Return (x, y) of the center of cell containing provided text 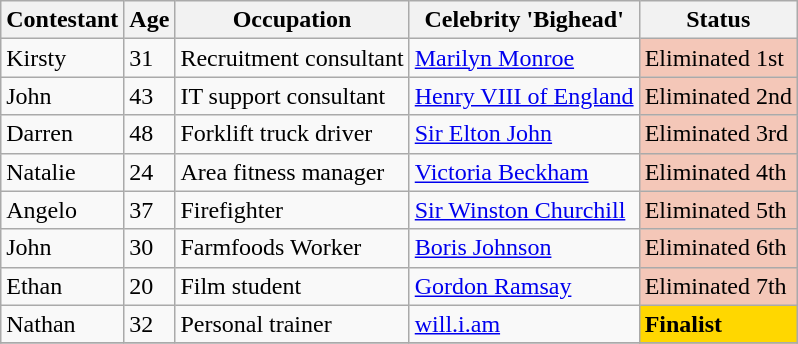
will.i.am (524, 324)
Forklift truck driver (292, 134)
Recruitment consultant (292, 58)
Eliminated 5th (718, 210)
Area fitness manager (292, 172)
31 (150, 58)
37 (150, 210)
30 (150, 248)
Eliminated 2nd (718, 96)
Eliminated 1st (718, 58)
Marilyn Monroe (524, 58)
Eliminated 6th (718, 248)
Eliminated 3rd (718, 134)
Contestant (62, 20)
24 (150, 172)
Gordon Ramsay (524, 286)
Ethan (62, 286)
Boris Johnson (524, 248)
Nathan (62, 324)
Victoria Beckham (524, 172)
Darren (62, 134)
Age (150, 20)
20 (150, 286)
Sir Winston Churchill (524, 210)
Eliminated 4th (718, 172)
Angelo (62, 210)
32 (150, 324)
43 (150, 96)
48 (150, 134)
Natalie (62, 172)
Kirsty (62, 58)
Celebrity 'Bighead' (524, 20)
Firefighter (292, 210)
Personal trainer (292, 324)
IT support consultant (292, 96)
Finalist (718, 324)
Film student (292, 286)
Farmfoods Worker (292, 248)
Henry VIII of England (524, 96)
Occupation (292, 20)
Sir Elton John (524, 134)
Status (718, 20)
Eliminated 7th (718, 286)
